Detect which cell encompasses the target text, then output its [X, Y] center coordinate. 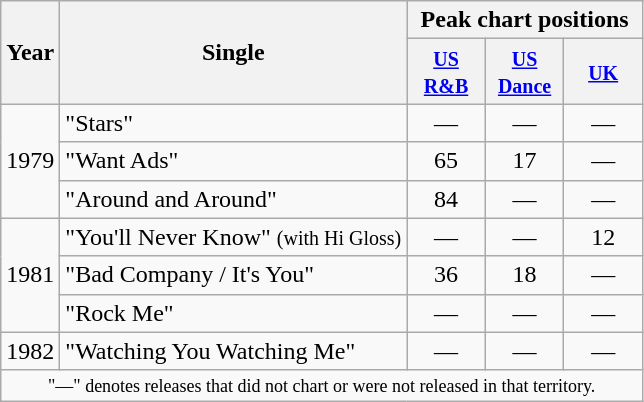
65 [446, 161]
"Want Ads" [234, 161]
US R&B [446, 72]
Single [234, 52]
"Watching You Watching Me" [234, 351]
1982 [30, 351]
84 [446, 199]
"Around and Around" [234, 199]
"Rock Me" [234, 313]
"—" denotes releases that did not chart or were not released in that territory. [322, 386]
1981 [30, 275]
"Bad Company / It's You" [234, 275]
"Stars" [234, 123]
12 [604, 237]
US Dance [524, 72]
1979 [30, 161]
18 [524, 275]
Year [30, 52]
36 [446, 275]
17 [524, 161]
Peak chart positions [525, 20]
UK [604, 72]
"You'll Never Know" (with Hi Gloss) [234, 237]
